For the text-containing cell, return its midpoint in (x, y) coordinate format. 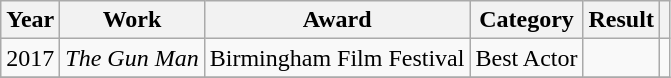
Category (526, 20)
2017 (30, 58)
Best Actor (526, 58)
The Gun Man (132, 58)
Year (30, 20)
Award (337, 20)
Birmingham Film Festival (337, 58)
Result (621, 20)
Work (132, 20)
